Find where the given text appears and provide that cell's center as [X, Y] coordinate. 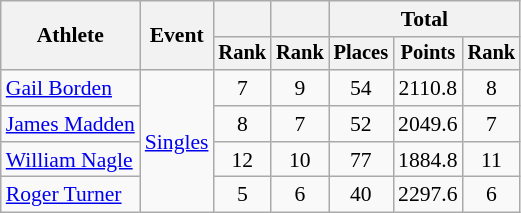
1884.8 [428, 160]
Gail Borden [70, 88]
Total [424, 19]
2049.6 [428, 124]
9 [300, 88]
Places [361, 54]
Roger Turner [70, 195]
77 [361, 160]
James Madden [70, 124]
11 [492, 160]
Event [177, 36]
52 [361, 124]
Singles [177, 141]
5 [242, 195]
Points [428, 54]
Athlete [70, 36]
40 [361, 195]
12 [242, 160]
2297.6 [428, 195]
William Nagle [70, 160]
54 [361, 88]
10 [300, 160]
2110.8 [428, 88]
